Return the [x, y] coordinate for the center point of the cell that contains the specified text.  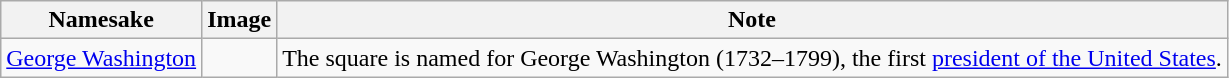
Namesake [102, 20]
The square is named for George Washington (1732–1799), the first president of the United States. [752, 58]
Image [240, 20]
Note [752, 20]
George Washington [102, 58]
